Detect which cell encompasses the target text, then output its (X, Y) center coordinate. 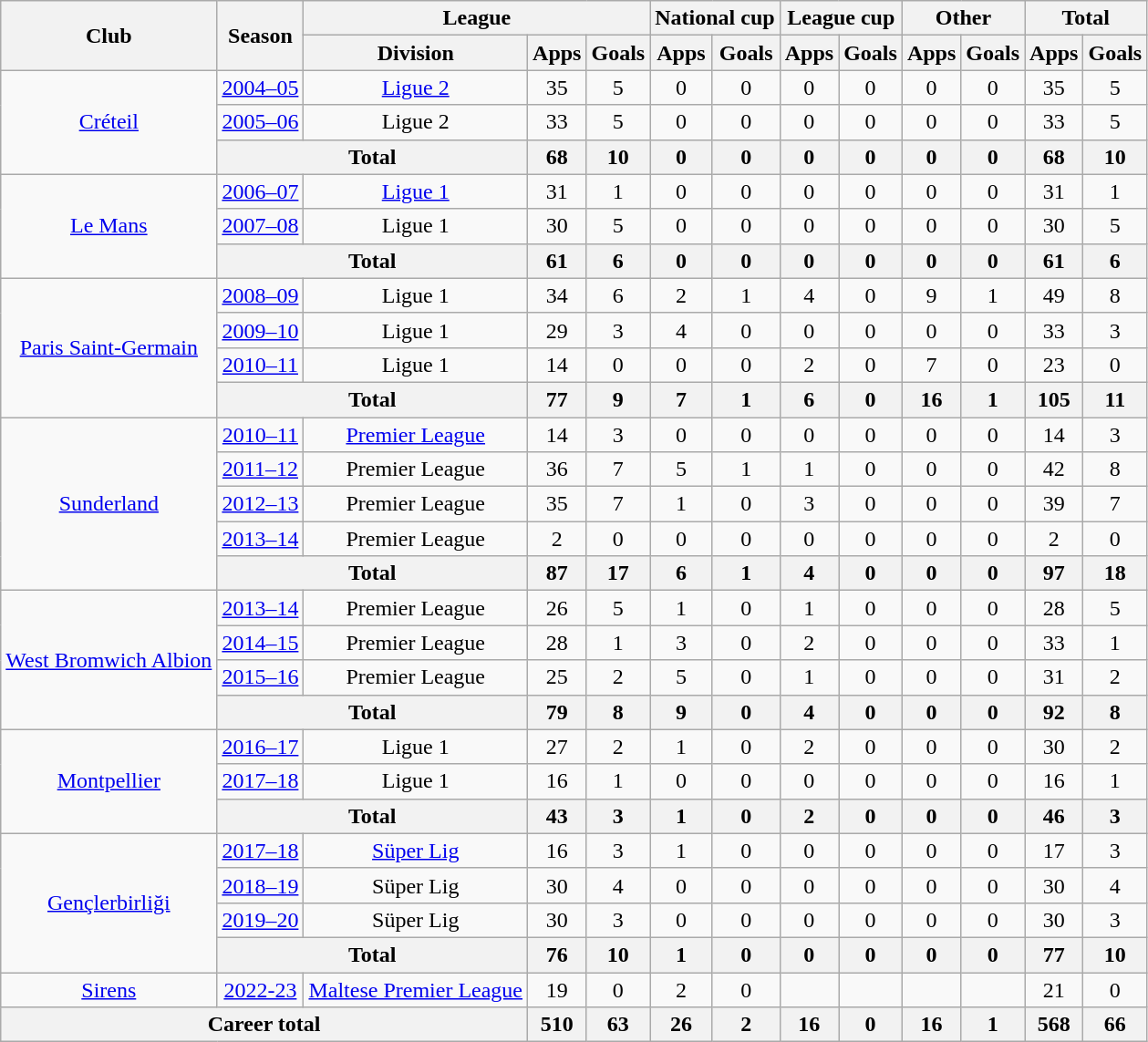
2012–13 (261, 504)
2008–09 (261, 295)
Le Mans (109, 226)
46 (1054, 816)
2015–16 (261, 677)
79 (557, 712)
92 (1054, 712)
39 (1054, 504)
18 (1115, 573)
2006–07 (261, 191)
36 (557, 469)
Sirens (109, 989)
66 (1115, 1025)
League cup (841, 18)
Season (261, 36)
2018–19 (261, 885)
105 (1054, 399)
2019–20 (261, 920)
Maltese Premier League (416, 989)
2007–08 (261, 226)
49 (1054, 295)
42 (1054, 469)
34 (557, 295)
Gençlerbirliği (109, 903)
2022-23 (261, 989)
568 (1054, 1025)
Career total (264, 1025)
97 (1054, 573)
Créteil (109, 122)
23 (1054, 365)
Other (963, 18)
National cup (715, 18)
43 (557, 816)
19 (557, 989)
87 (557, 573)
Paris Saint-Germain (109, 347)
Club (109, 36)
25 (557, 677)
League (477, 18)
2009–10 (261, 330)
2004–05 (261, 88)
Division (416, 53)
2011–12 (261, 469)
76 (557, 954)
2005–06 (261, 122)
510 (557, 1025)
63 (618, 1025)
Sunderland (109, 504)
11 (1115, 399)
Montpellier (109, 781)
21 (1054, 989)
West Bromwich Albion (109, 660)
2016–17 (261, 747)
29 (557, 330)
2014–15 (261, 643)
27 (557, 747)
